Locate the cell with the specified text and output its (X, Y) center coordinate. 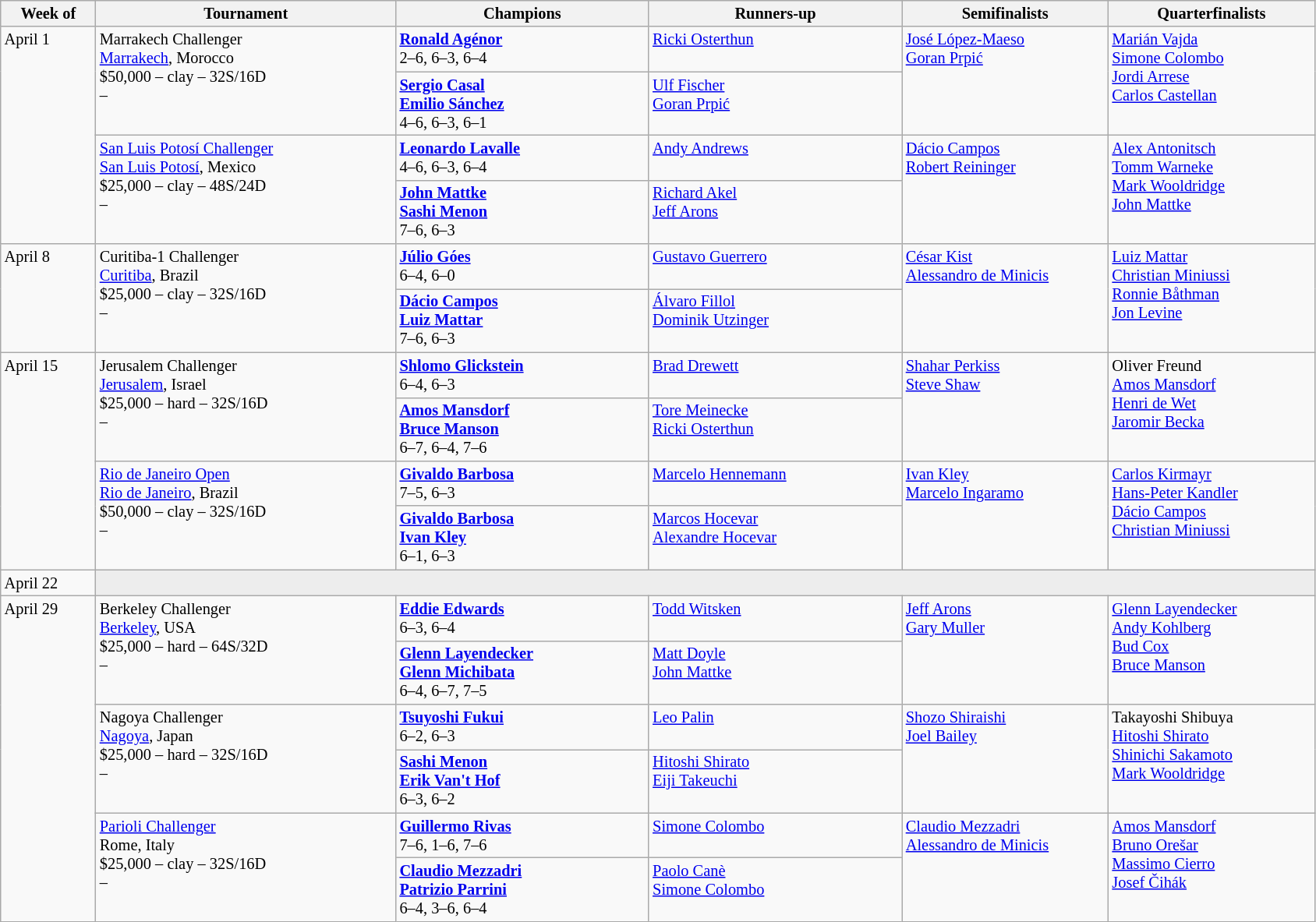
Curitiba-1 Challenger Curitiba, Brazil$25,000 – clay – 32S/16D – (246, 298)
Oliver Freund Amos Mansdorf Henri de Wet Jaromir Becka (1212, 407)
April 8 (48, 298)
Marcos Hocevar Alexandre Hocevar (775, 538)
Paolo Canè Simone Colombo (775, 889)
Matt Doyle John Mattke (775, 673)
Shozo Shiraishi Joel Bailey (1006, 759)
Sashi Menon Erik Van't Hof6–3, 6–2 (522, 781)
Amos Mansdorf Bruce Manson6–7, 6–4, 7–6 (522, 429)
April 22 (48, 583)
Todd Witsken (775, 618)
Glenn Layendecker Andy Kohlberg Bud Cox Bruce Manson (1212, 650)
Runners-up (775, 13)
César Kist Alessandro de Minicis (1006, 298)
Givaldo Barbosa Ivan Kley6–1, 6–3 (522, 538)
Tore Meinecke Ricki Osterthun (775, 429)
Ricki Osterthun (775, 49)
Guillermo Rivas 7–6, 1–6, 7–6 (522, 835)
Dácio Campos Luiz Mattar7–6, 6–3 (522, 320)
Eddie Edwards 6–3, 6–4 (522, 618)
Sergio Casal Emilio Sánchez4–6, 6–3, 6–1 (522, 104)
April 1 (48, 136)
Rio de Janeiro Open Rio de Janeiro, Brazil$50,000 – clay – 32S/16D – (246, 514)
Nagoya Challenger Nagoya, Japan$25,000 – hard – 32S/16D – (246, 759)
Takayoshi Shibuya Hitoshi Shirato Shinichi Sakamoto Mark Wooldridge (1212, 759)
Álvaro Fillol Dominik Utzinger (775, 320)
Leonardo Lavalle 4–6, 6–3, 6–4 (522, 157)
April 15 (48, 461)
Carlos Kirmayr Hans-Peter Kandler Dácio Campos Christian Miniussi (1212, 514)
Ivan Kley Marcelo Ingaramo (1006, 514)
Champions (522, 13)
Berkeley Challenger Berkeley, USA$25,000 – hard – 64S/32D – (246, 650)
San Luis Potosí Challenger San Luis Potosí, Mexico$25,000 – clay – 48S/24D – (246, 189)
Jerusalem Challenger Jerusalem, Israel$25,000 – hard – 32S/16D – (246, 407)
Ronald Agénor 2–6, 6–3, 6–4 (522, 49)
Marrakech Challenger Marrakech, Morocco$50,000 – clay – 32S/16D – (246, 81)
Glenn Layendecker Glenn Michibata6–4, 6–7, 7–5 (522, 673)
Givaldo Barbosa 7–5, 6–3 (522, 483)
José López-Maeso Goran Prpić (1006, 81)
Marián Vajda Simone Colombo Jordi Arrese Carlos Castellan (1212, 81)
Amos Mansdorf Bruno Orešar Massimo Cierro Josef Čihák (1212, 867)
Hitoshi Shirato Eiji Takeuchi (775, 781)
Brad Drewett (775, 375)
Tournament (246, 13)
Richard Akel Jeff Arons (775, 212)
Claudio Mezzadri Patrizio Parrini6–4, 3–6, 6–4 (522, 889)
Week of (48, 13)
John Mattke Sashi Menon7–6, 6–3 (522, 212)
April 29 (48, 758)
Andy Andrews (775, 157)
Dácio Campos Robert Reininger (1006, 189)
Semifinalists (1006, 13)
Shahar Perkiss Steve Shaw (1006, 407)
Gustavo Guerrero (775, 267)
Jeff Arons Gary Muller (1006, 650)
Alex Antonitsch Tomm Warneke Mark Wooldridge John Mattke (1212, 189)
Leo Palin (775, 727)
Quarterfinalists (1212, 13)
Tsuyoshi Fukui 6–2, 6–3 (522, 727)
Shlomo Glickstein 6–4, 6–3 (522, 375)
Claudio Mezzadri Alessandro de Minicis (1006, 867)
Ulf Fischer Goran Prpić (775, 104)
Marcelo Hennemann (775, 483)
Simone Colombo (775, 835)
Júlio Góes 6–4, 6–0 (522, 267)
Luiz Mattar Christian Miniussi Ronnie Båthman Jon Levine (1212, 298)
Parioli Challenger Rome, Italy$25,000 – clay – 32S/16D – (246, 867)
